Detect which cell encompasses the target text, then output its (X, Y) center coordinate. 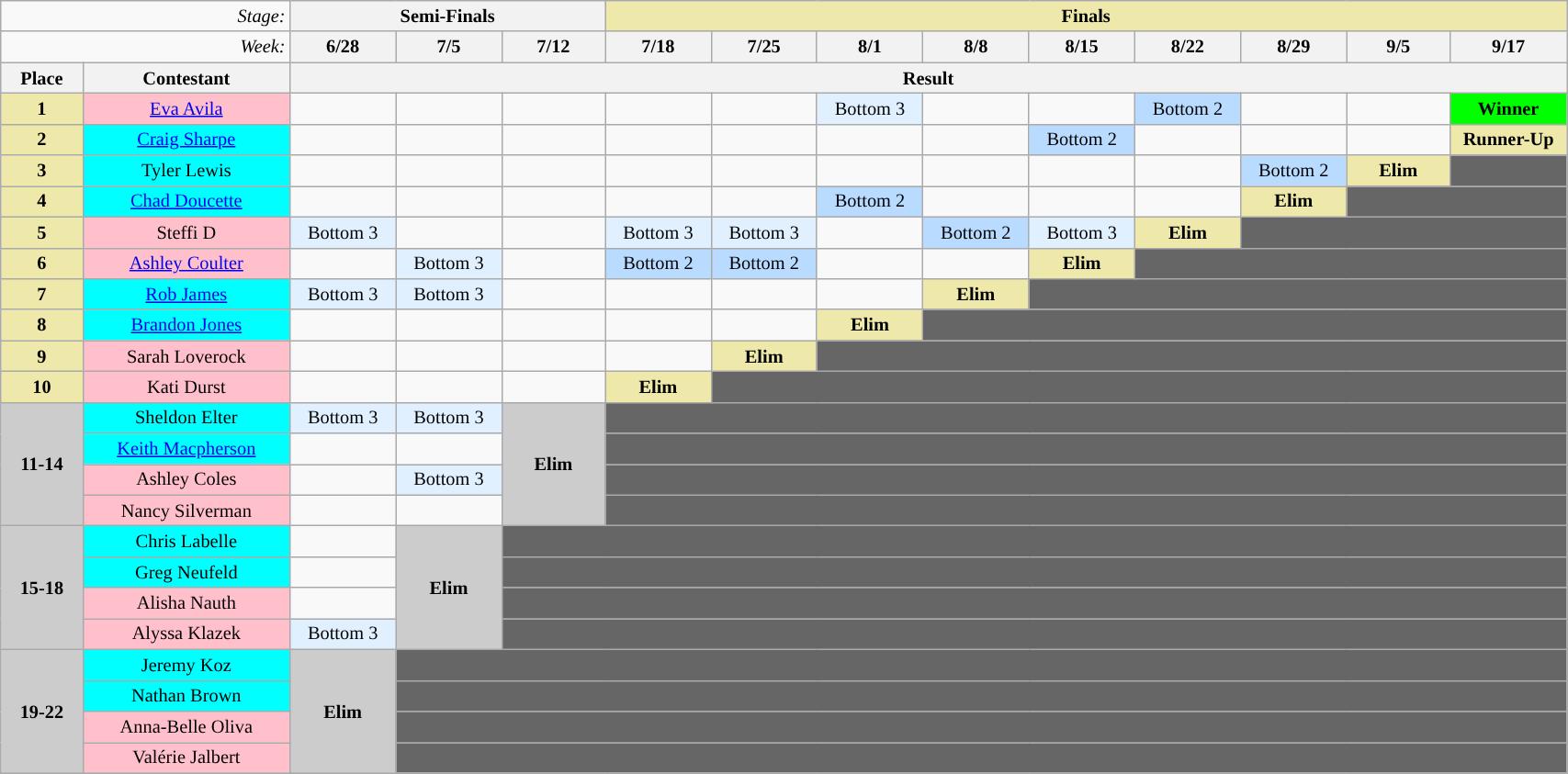
Result (928, 78)
8/15 (1082, 47)
Finals (1086, 16)
Alisha Nauth (186, 603)
3 (42, 171)
Stage: (145, 16)
Tyler Lewis (186, 171)
Week: (145, 47)
8/22 (1187, 47)
7/25 (764, 47)
4 (42, 201)
Runner-Up (1508, 140)
Nathan Brown (186, 696)
Ashley Coulter (186, 264)
2 (42, 140)
6 (42, 264)
7/12 (553, 47)
Contestant (186, 78)
8/8 (976, 47)
1 (42, 108)
Jeremy Koz (186, 665)
Valérie Jalbert (186, 757)
Kati Durst (186, 387)
8 (42, 325)
10 (42, 387)
7/18 (658, 47)
7 (42, 294)
Sheldon Elter (186, 418)
Chris Labelle (186, 541)
Sarah Loverock (186, 356)
7/5 (448, 47)
15-18 (42, 588)
Nancy Silverman (186, 510)
8/29 (1293, 47)
Brandon Jones (186, 325)
Place (42, 78)
Alyssa Klazek (186, 634)
9/17 (1508, 47)
Ashley Coles (186, 479)
9 (42, 356)
Rob James (186, 294)
Steffi D (186, 232)
Keith Macpherson (186, 449)
Craig Sharpe (186, 140)
Chad Doucette (186, 201)
Eva Avila (186, 108)
19-22 (42, 711)
8/1 (869, 47)
6/28 (342, 47)
5 (42, 232)
9/5 (1398, 47)
Anna-Belle Oliva (186, 726)
Semi-Finals (446, 16)
Winner (1508, 108)
Greg Neufeld (186, 572)
11-14 (42, 465)
